Scan for the cell matching the given text and deliver its (X, Y) coordinate at center. 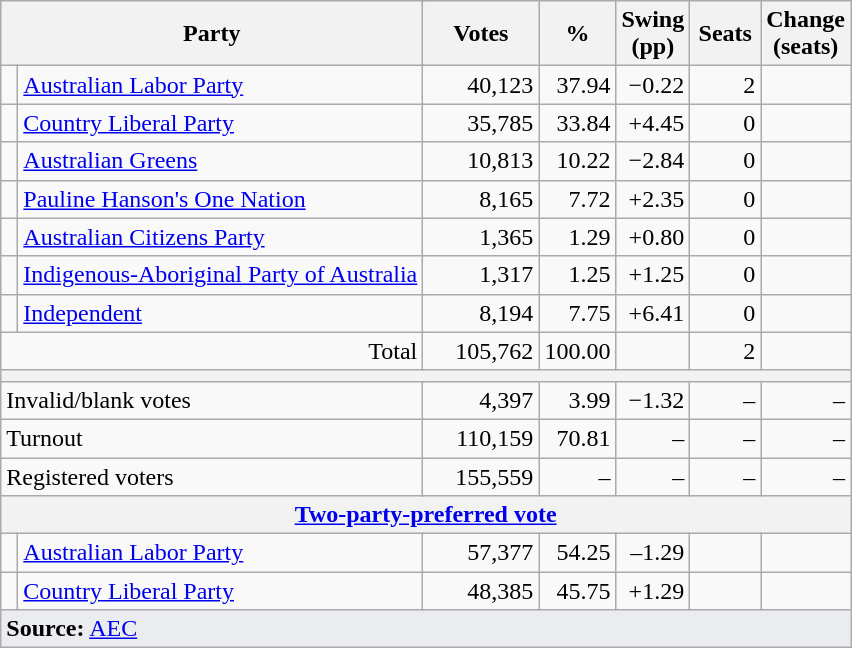
−1.32 (653, 400)
54.25 (578, 553)
Turnout (212, 438)
37.94 (578, 85)
48,385 (481, 591)
Pauline Hanson's One Nation (220, 199)
Invalid/blank votes (212, 400)
1,365 (481, 237)
40,123 (481, 85)
+1.25 (653, 275)
3.99 (578, 400)
Seats (726, 34)
8,194 (481, 313)
57,377 (481, 553)
Australian Citizens Party (220, 237)
4,397 (481, 400)
70.81 (578, 438)
100.00 (578, 351)
Australian Greens (220, 161)
–1.29 (653, 553)
−2.84 (653, 161)
1.25 (578, 275)
Two-party-preferred vote (426, 515)
Registered voters (212, 477)
7.75 (578, 313)
1.29 (578, 237)
+2.35 (653, 199)
10.22 (578, 161)
Votes (481, 34)
+0.80 (653, 237)
+6.41 (653, 313)
Indigenous-Aboriginal Party of Australia (220, 275)
10,813 (481, 161)
7.72 (578, 199)
155,559 (481, 477)
Independent (220, 313)
Party (212, 34)
+1.29 (653, 591)
+4.45 (653, 123)
1,317 (481, 275)
Swing (pp) (653, 34)
Total (212, 351)
35,785 (481, 123)
105,762 (481, 351)
% (578, 34)
Change (seats) (806, 34)
110,159 (481, 438)
8,165 (481, 199)
45.75 (578, 591)
−0.22 (653, 85)
Source: AEC (426, 629)
33.84 (578, 123)
